Provide the (x, y) coordinate of the cell's center where the given text is located.  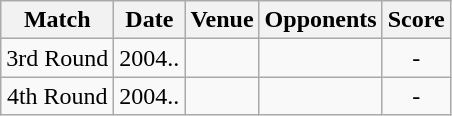
Venue (222, 20)
Score (416, 20)
Date (150, 20)
3rd Round (58, 58)
Opponents (320, 20)
4th Round (58, 96)
Match (58, 20)
